For the text-containing cell, return its midpoint in (X, Y) coordinate format. 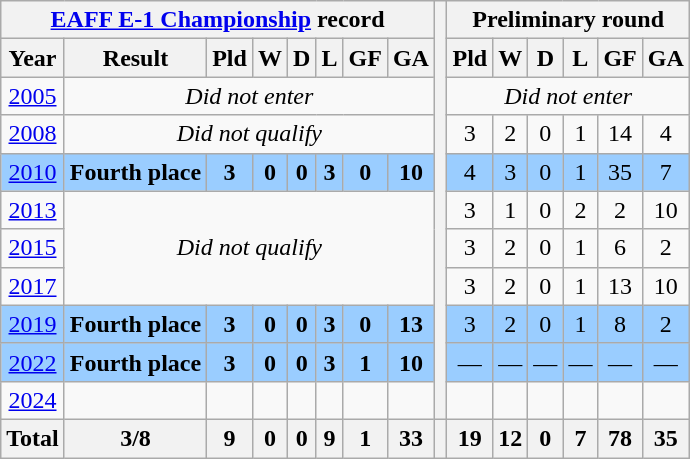
2010 (33, 172)
2005 (33, 96)
2015 (33, 248)
2013 (33, 210)
33 (410, 438)
2017 (33, 286)
19 (470, 438)
2008 (33, 134)
3/8 (135, 438)
Year (33, 58)
2022 (33, 362)
14 (620, 134)
8 (620, 324)
12 (510, 438)
EAFF E-1 Championship record (218, 20)
6 (620, 248)
2019 (33, 324)
2024 (33, 400)
Total (33, 438)
Preliminary round (568, 20)
78 (620, 438)
Result (135, 58)
